Return the (x, y) coordinate for the center point of the cell that contains the specified text.  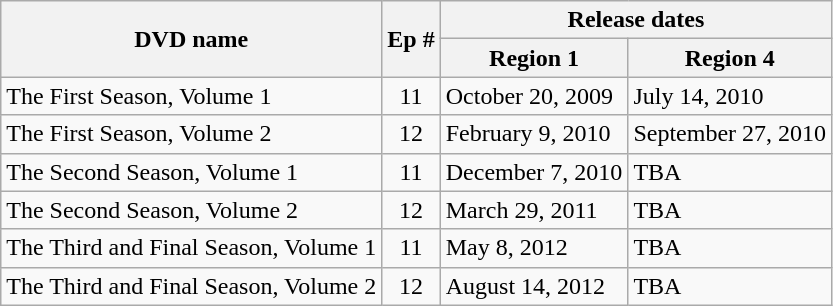
The First Season, Volume 2 (192, 134)
DVD name (192, 39)
Region 4 (730, 58)
Region 1 (534, 58)
December 7, 2010 (534, 172)
October 20, 2009 (534, 96)
The Third and Final Season, Volume 1 (192, 248)
September 27, 2010 (730, 134)
August 14, 2012 (534, 286)
The Third and Final Season, Volume 2 (192, 286)
May 8, 2012 (534, 248)
February 9, 2010 (534, 134)
Ep # (411, 39)
The Second Season, Volume 1 (192, 172)
The First Season, Volume 1 (192, 96)
July 14, 2010 (730, 96)
Release dates (636, 20)
The Second Season, Volume 2 (192, 210)
March 29, 2011 (534, 210)
